Identify which cell holds the provided text, then report its (x, y) central coordinate. 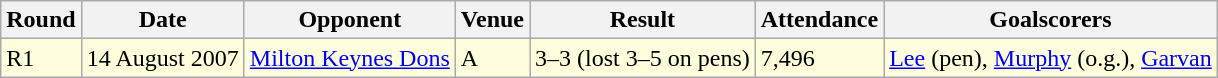
Opponent (350, 20)
Goalscorers (1051, 20)
A (492, 58)
R1 (41, 58)
Venue (492, 20)
3–3 (lost 3–5 on pens) (643, 58)
Lee (pen), Murphy (o.g.), Garvan (1051, 58)
14 August 2007 (162, 58)
Attendance (819, 20)
Result (643, 20)
Milton Keynes Dons (350, 58)
7,496 (819, 58)
Round (41, 20)
Date (162, 20)
